Search for the cell housing the specified text and yield its (x, y) center coordinate. 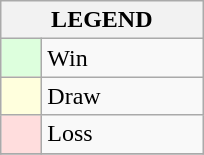
Win (122, 58)
Draw (122, 96)
Loss (122, 134)
LEGEND (102, 20)
